Identify which cell holds the provided text, then report its [X, Y] central coordinate. 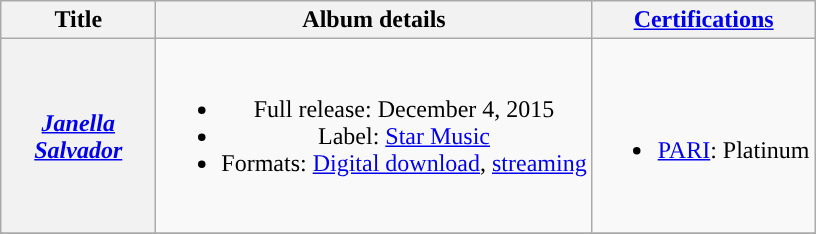
Janella Salvador [78, 136]
PARI: Platinum [704, 136]
Album details [374, 20]
Certifications [704, 20]
Title [78, 20]
Full release: December 4, 2015Label: Star MusicFormats: Digital download, streaming [374, 136]
